For the text-containing cell, return its midpoint in (x, y) coordinate format. 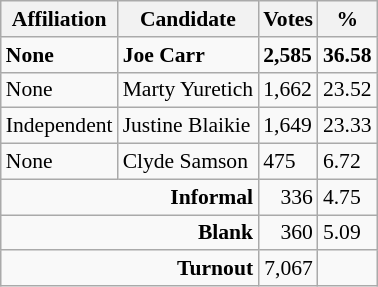
6.72 (348, 162)
Informal (130, 197)
% (348, 19)
Independent (60, 126)
23.33 (348, 126)
Clyde Samson (188, 162)
Marty Yuretich (188, 90)
475 (288, 162)
Justine Blaikie (188, 126)
Blank (130, 233)
23.52 (348, 90)
Affiliation (60, 19)
Votes (288, 19)
336 (288, 197)
360 (288, 233)
36.58 (348, 55)
5.09 (348, 233)
1,662 (288, 90)
7,067 (288, 269)
Turnout (130, 269)
Joe Carr (188, 55)
2,585 (288, 55)
1,649 (288, 126)
Candidate (188, 19)
4.75 (348, 197)
